Find where the given text appears and provide that cell's center as (X, Y) coordinate. 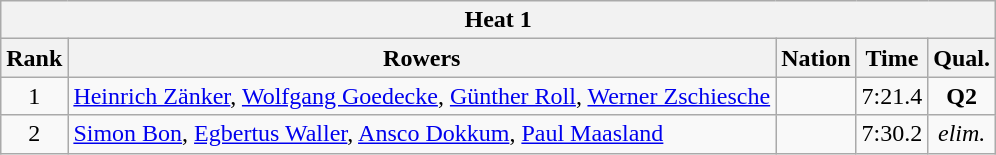
Nation (816, 58)
Rank (34, 58)
1 (34, 96)
7:30.2 (892, 134)
Heinrich Zänker, Wolfgang Goedecke, Günther Roll, Werner Zschiesche (422, 96)
elim. (962, 134)
2 (34, 134)
Qual. (962, 58)
Q2 (962, 96)
Simon Bon, Egbertus Waller, Ansco Dokkum, Paul Maasland (422, 134)
7:21.4 (892, 96)
Heat 1 (498, 20)
Rowers (422, 58)
Time (892, 58)
